Capture the cell that displays the provided text and extract its [x, y] central coordinate. 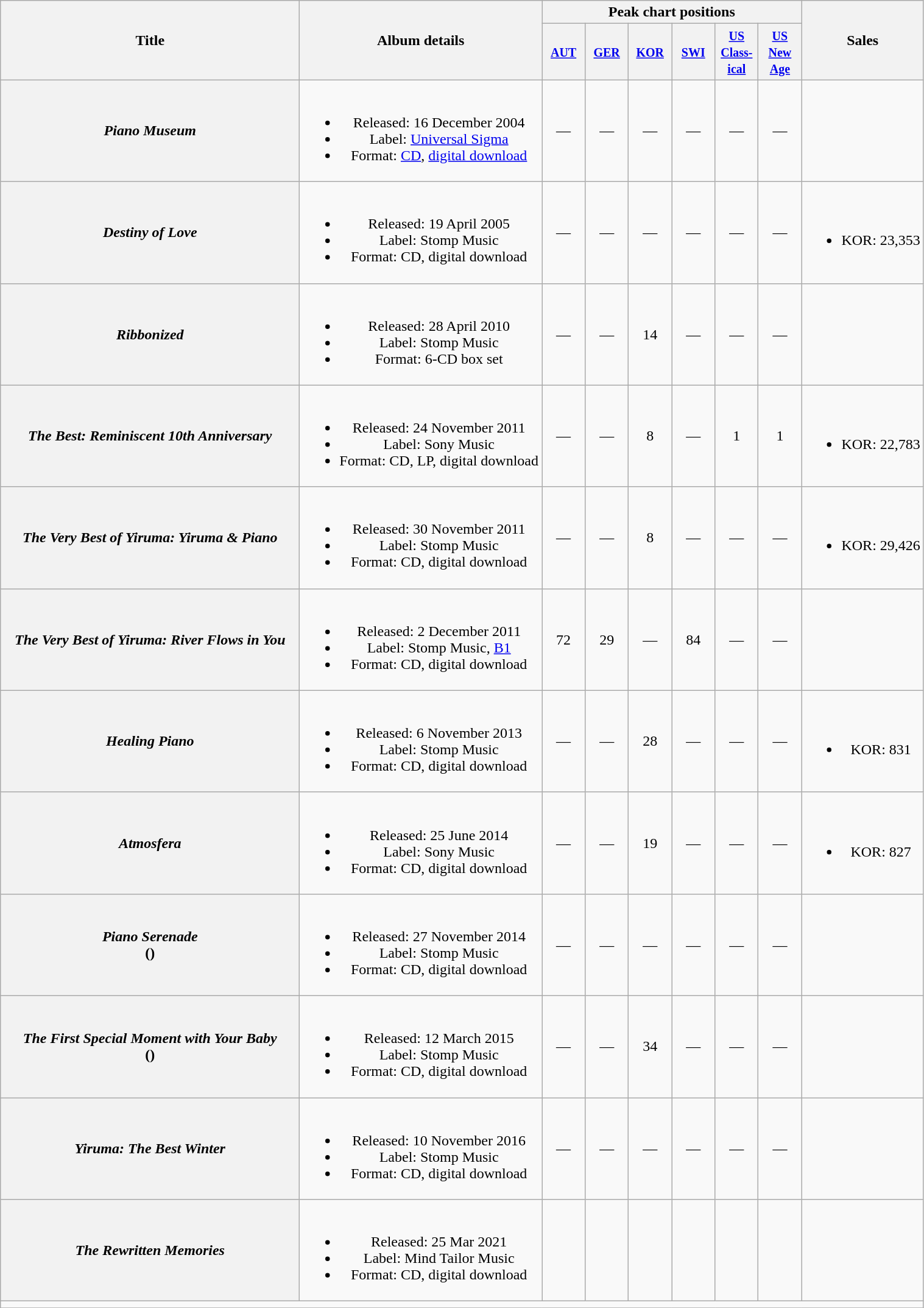
AUT [564, 52]
Atmosfera [150, 843]
19 [651, 843]
Released: 12 March 2015 Label: Stomp MusicFormat: CD, digital download [421, 1047]
29 [607, 640]
The Very Best of Yiruma: Yiruma & Piano [150, 537]
The Rewritten Memories [150, 1250]
Released: 28 April 2010 Label: Stomp MusicFormat: 6-CD box set [421, 334]
KOR: 23,353 [862, 233]
34 [651, 1047]
USNew Age [780, 52]
The First Special Moment with Your Baby() [150, 1047]
Title [150, 40]
KOR: 22,783 [862, 436]
KOR [651, 52]
Released: 25 June 2014 Label: Sony MusicFormat: CD, digital download [421, 843]
Released: 24 November 2011 Label: Sony MusicFormat: CD, LP, digital download [421, 436]
Released: 30 November 2011 Label: Stomp MusicFormat: CD, digital download [421, 537]
Peak chart positions [672, 12]
Released: 6 November 2013 Label: Stomp MusicFormat: CD, digital download [421, 741]
Released: 27 November 2014 Label: Stomp MusicFormat: CD, digital download [421, 944]
Released: 25 Mar 2021 Label: Mind Tailor MusicFormat: CD, digital download [421, 1250]
Piano Serenade() [150, 944]
Piano Museum [150, 130]
14 [651, 334]
KOR: 827 [862, 843]
72 [564, 640]
KOR: 29,426 [862, 537]
Released: 10 November 2016 Label: Stomp MusicFormat: CD, digital download [421, 1149]
Yiruma: The Best Winter [150, 1149]
SWI [693, 52]
Album details [421, 40]
28 [651, 741]
Destiny of Love [150, 233]
Ribbonized [150, 334]
USClass-ical [737, 52]
KOR: 831 [862, 741]
Sales [862, 40]
The Best: Reminiscent 10th Anniversary [150, 436]
Released: 16 December 2004 Label: Universal SigmaFormat: CD, digital download [421, 130]
Released: 2 December 2011 Label: Stomp Music, B1Format: CD, digital download [421, 640]
Healing Piano [150, 741]
Released: 19 April 2005 Label: Stomp MusicFormat: CD, digital download [421, 233]
The Very Best of Yiruma: River Flows in You [150, 640]
84 [693, 640]
GER [607, 52]
